Output the (X, Y) coordinate of the center of the cell containing the given text.  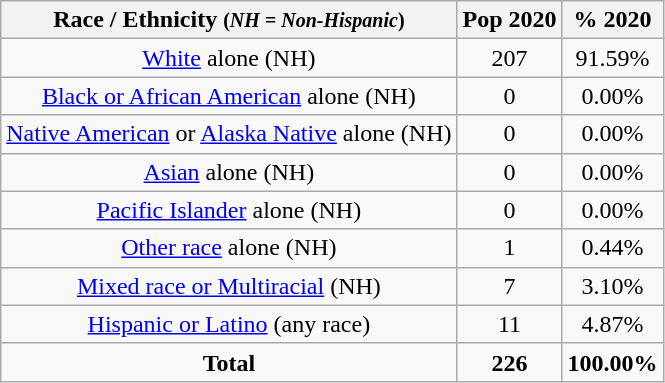
Black or African American alone (NH) (229, 96)
Native American or Alaska Native alone (NH) (229, 134)
7 (510, 286)
207 (510, 58)
226 (510, 362)
91.59% (612, 58)
White alone (NH) (229, 58)
% 2020 (612, 20)
Pop 2020 (510, 20)
100.00% (612, 362)
Race / Ethnicity (NH = Non-Hispanic) (229, 20)
0.44% (612, 248)
Hispanic or Latino (any race) (229, 324)
3.10% (612, 286)
Asian alone (NH) (229, 172)
1 (510, 248)
11 (510, 324)
Pacific Islander alone (NH) (229, 210)
4.87% (612, 324)
Mixed race or Multiracial (NH) (229, 286)
Other race alone (NH) (229, 248)
Total (229, 362)
